Output the [X, Y] coordinate of the center of the cell containing the given text.  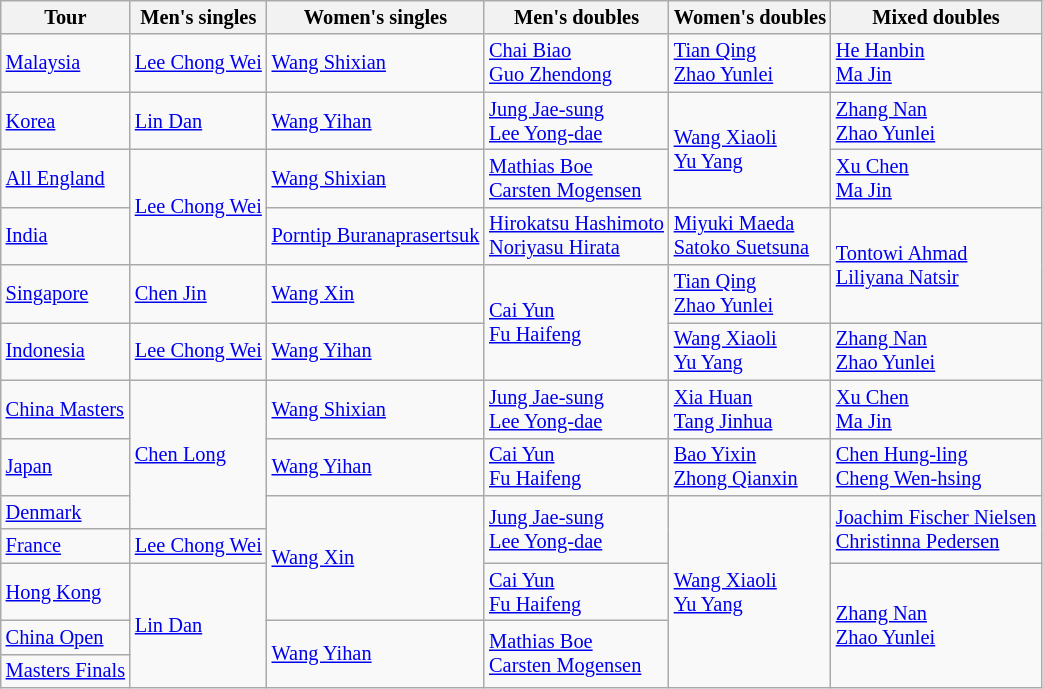
Singapore [66, 294]
China Open [66, 637]
China Masters [66, 409]
Chen Hung-ling Cheng Wen-hsing [936, 467]
Tour [66, 17]
Japan [66, 467]
Korea [66, 121]
Masters Finals [66, 671]
He Hanbin Ma Jin [936, 63]
Miyuki Maeda Satoko Suetsuna [750, 236]
Women's doubles [750, 17]
All England [66, 178]
Men's singles [198, 17]
Denmark [66, 512]
Xia Huan Tang Jinhua [750, 409]
Chen Long [198, 454]
Women's singles [376, 17]
Tontowi Ahmad Liliyana Natsir [936, 264]
Joachim Fischer Nielsen Christinna Pedersen [936, 528]
Chen Jin [198, 294]
Indonesia [66, 351]
Hong Kong [66, 592]
Mixed doubles [936, 17]
Chai Biao Guo Zhendong [576, 63]
Men's doubles [576, 17]
Malaysia [66, 63]
Bao Yixin Zhong Qianxin [750, 467]
Porntip Buranaprasertsuk [376, 236]
Hirokatsu Hashimoto Noriyasu Hirata [576, 236]
India [66, 236]
France [66, 546]
